Pinpoint the cell where the given text exists, returning its (x, y) midpoint coordinate. 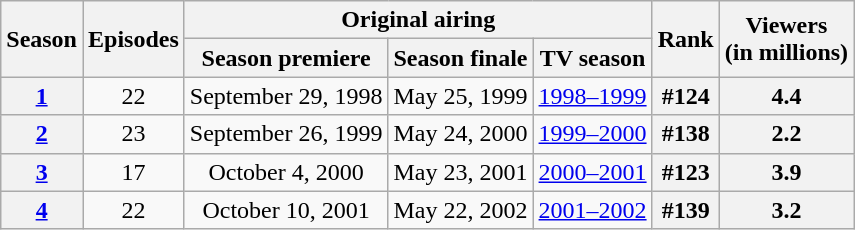
September 26, 1999 (286, 134)
2 (42, 134)
Episodes (133, 39)
2.2 (786, 134)
17 (133, 172)
23 (133, 134)
October 10, 2001 (286, 210)
Season (42, 39)
2000–2001 (592, 172)
1999–2000 (592, 134)
3.9 (786, 172)
#138 (686, 134)
Viewers(in millions) (786, 39)
#123 (686, 172)
Season premiere (286, 58)
3.2 (786, 210)
1998–1999 (592, 96)
May 25, 1999 (460, 96)
#139 (686, 210)
1 (42, 96)
Original airing (418, 20)
May 24, 2000 (460, 134)
September 29, 1998 (286, 96)
Season finale (460, 58)
2001–2002 (592, 210)
#124 (686, 96)
Rank (686, 39)
TV season (592, 58)
May 22, 2002 (460, 210)
May 23, 2001 (460, 172)
October 4, 2000 (286, 172)
3 (42, 172)
4 (42, 210)
4.4 (786, 96)
